Scan for the cell matching the given text and deliver its (x, y) coordinate at center. 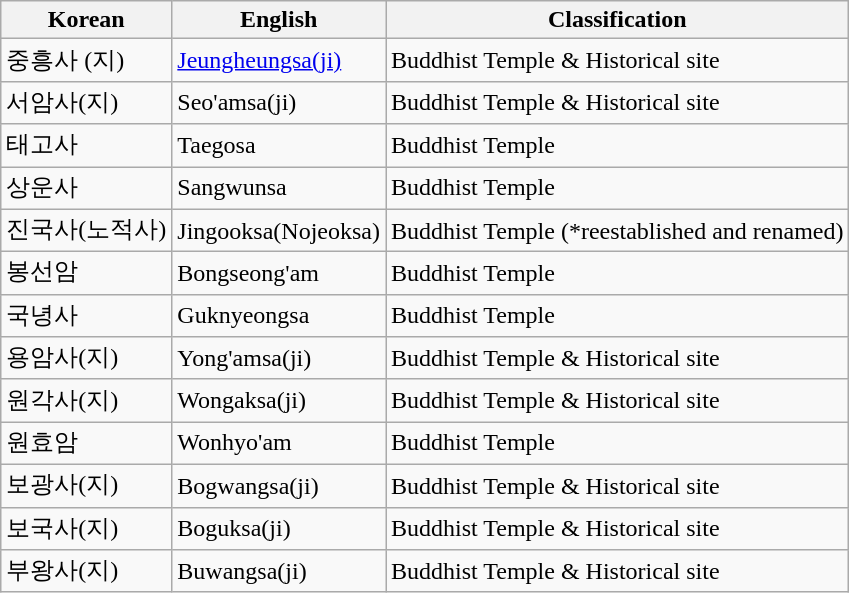
Buwangsa(ji) (279, 572)
보광사(지) (86, 486)
진국사(노적사) (86, 230)
Classification (618, 20)
보국사(지) (86, 528)
서암사(지) (86, 102)
English (279, 20)
Bongseong'am (279, 274)
상운사 (86, 188)
Boguksa(ji) (279, 528)
Wonhyo'am (279, 444)
Jingooksa(Nojeoksa) (279, 230)
Guknyeongsa (279, 316)
중흥사 (지) (86, 60)
Sangwunsa (279, 188)
Korean (86, 20)
Taegosa (279, 146)
봉선암 (86, 274)
국녕사 (86, 316)
원효암 (86, 444)
부왕사(지) (86, 572)
원각사(지) (86, 400)
Buddhist Temple (*reestablished and renamed) (618, 230)
Jeungheungsa(ji) (279, 60)
Wongaksa(ji) (279, 400)
Bogwangsa(ji) (279, 486)
용암사(지) (86, 358)
태고사 (86, 146)
Seo'amsa(ji) (279, 102)
Yong'amsa(ji) (279, 358)
